Search for the cell housing the specified text and yield its [X, Y] center coordinate. 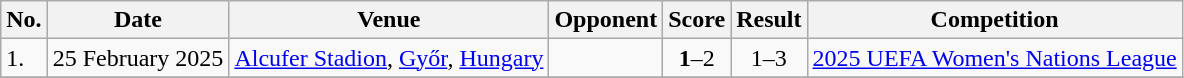
Competition [994, 20]
Score [697, 20]
25 February 2025 [138, 58]
No. [24, 20]
Alcufer Stadion, Győr, Hungary [389, 58]
1–3 [769, 58]
1. [24, 58]
Opponent [606, 20]
Venue [389, 20]
2025 UEFA Women's Nations League [994, 58]
1–2 [697, 58]
Date [138, 20]
Result [769, 20]
